Return [x, y] of the center of cell containing provided text 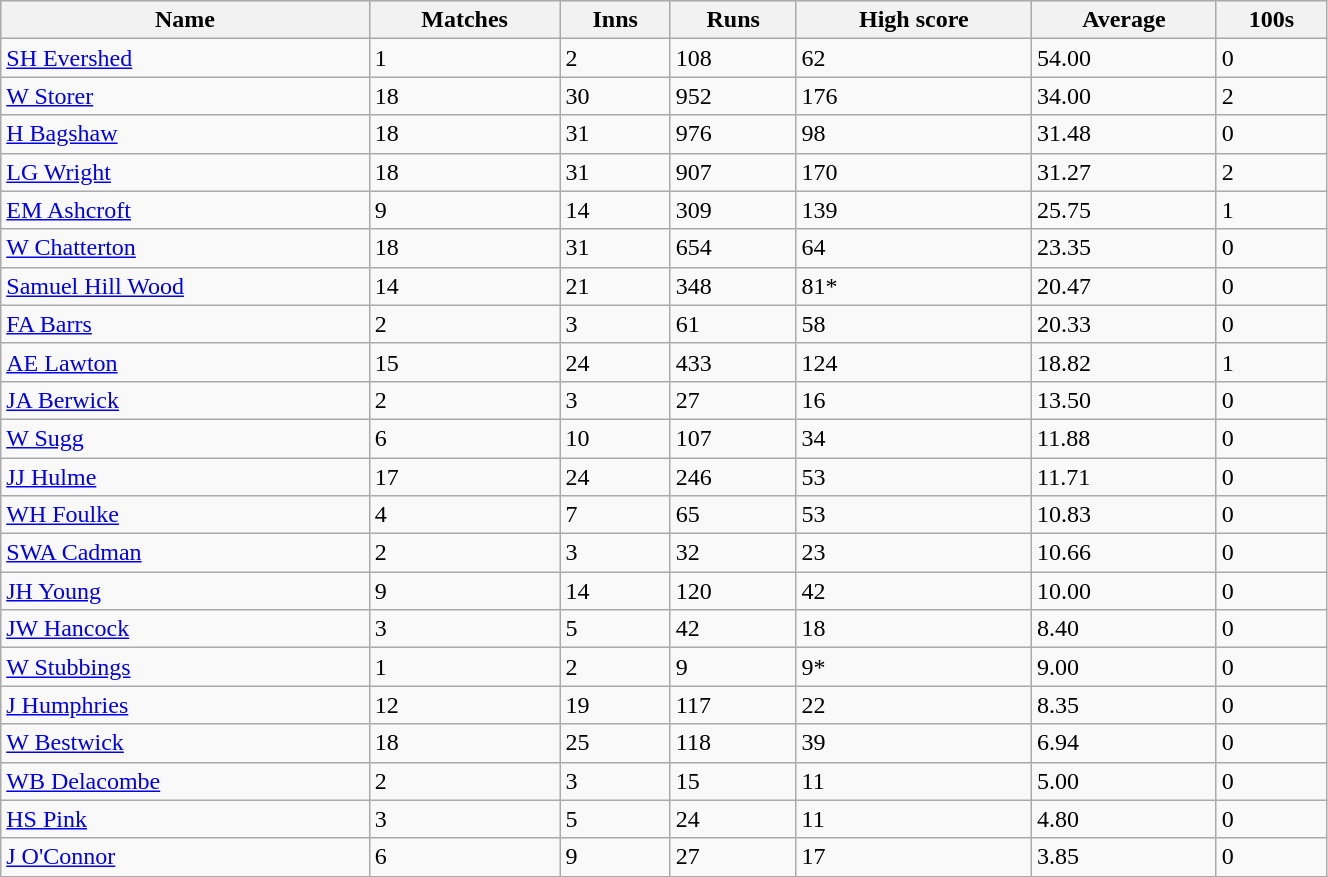
Inns [615, 20]
JW Hancock [185, 629]
107 [733, 438]
EM Ashcroft [185, 210]
3.85 [1124, 857]
118 [733, 743]
10.66 [1124, 553]
19 [615, 705]
654 [733, 248]
10.00 [1124, 591]
120 [733, 591]
WB Delacombe [185, 781]
W Bestwick [185, 743]
Matches [464, 20]
LG Wright [185, 172]
34.00 [1124, 96]
25 [615, 743]
31.48 [1124, 134]
176 [914, 96]
8.35 [1124, 705]
348 [733, 286]
952 [733, 96]
9* [914, 667]
Runs [733, 20]
433 [733, 362]
4.80 [1124, 819]
23 [914, 553]
W Chatterton [185, 248]
124 [914, 362]
13.50 [1124, 400]
Average [1124, 20]
W Stubbings [185, 667]
JH Young [185, 591]
34 [914, 438]
SWA Cadman [185, 553]
12 [464, 705]
31.27 [1124, 172]
4 [464, 515]
62 [914, 58]
High score [914, 20]
907 [733, 172]
7 [615, 515]
18.82 [1124, 362]
HS Pink [185, 819]
65 [733, 515]
16 [914, 400]
6.94 [1124, 743]
W Sugg [185, 438]
20.33 [1124, 324]
JA Berwick [185, 400]
64 [914, 248]
11.71 [1124, 477]
J Humphries [185, 705]
9.00 [1124, 667]
H Bagshaw [185, 134]
108 [733, 58]
100s [1271, 20]
Samuel Hill Wood [185, 286]
11.88 [1124, 438]
JJ Hulme [185, 477]
54.00 [1124, 58]
139 [914, 210]
25.75 [1124, 210]
117 [733, 705]
SH Evershed [185, 58]
309 [733, 210]
61 [733, 324]
FA Barrs [185, 324]
976 [733, 134]
AE Lawton [185, 362]
10 [615, 438]
81* [914, 286]
20.47 [1124, 286]
246 [733, 477]
W Storer [185, 96]
21 [615, 286]
5.00 [1124, 781]
23.35 [1124, 248]
170 [914, 172]
39 [914, 743]
J O'Connor [185, 857]
WH Foulke [185, 515]
98 [914, 134]
10.83 [1124, 515]
8.40 [1124, 629]
58 [914, 324]
30 [615, 96]
22 [914, 705]
32 [733, 553]
Name [185, 20]
